Identify which cell holds the provided text, then report its [X, Y] central coordinate. 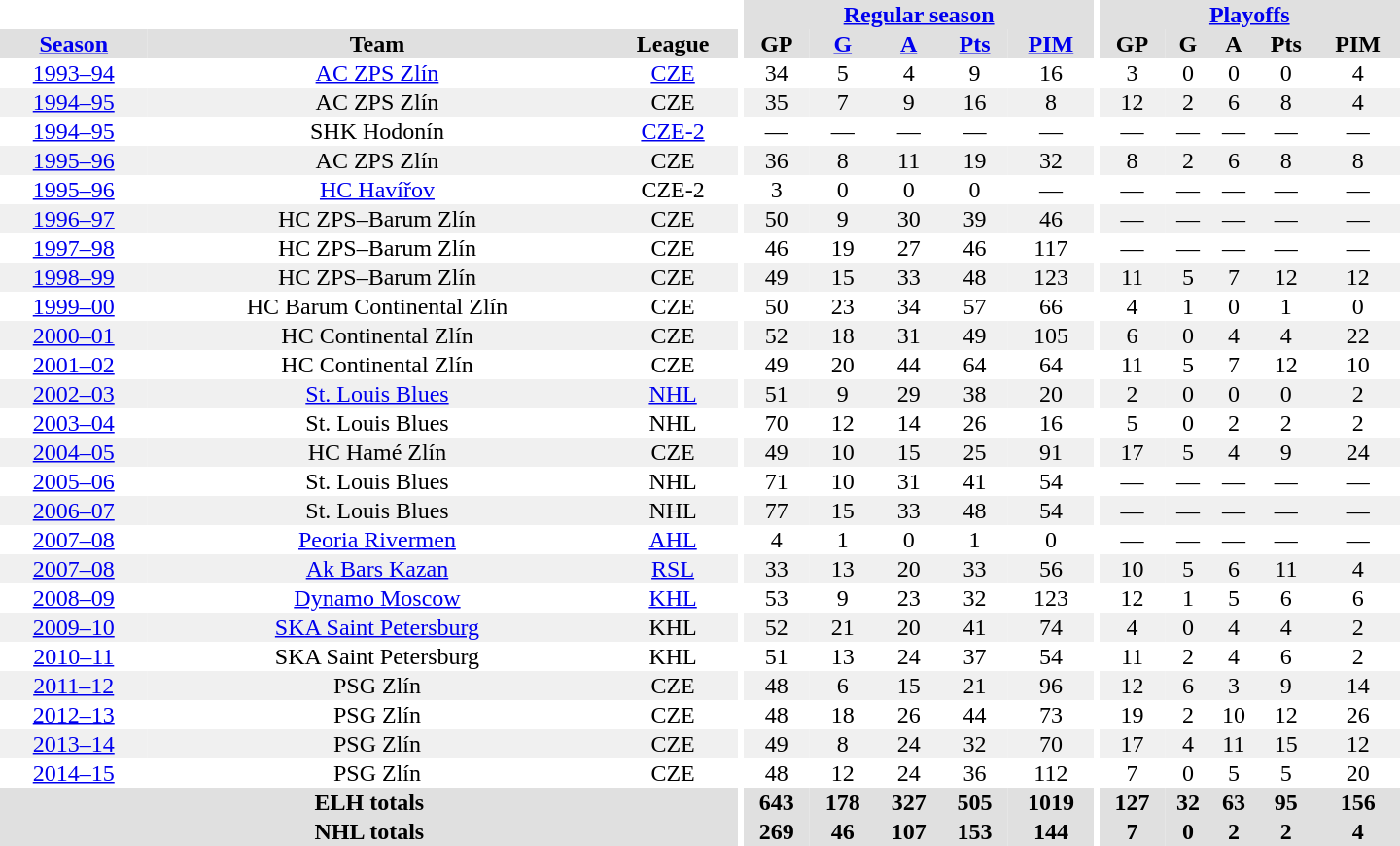
74 [1050, 627]
27 [909, 248]
178 [843, 802]
2008–09 [74, 598]
63 [1233, 802]
Peoria Rivermen [377, 540]
2002–03 [74, 394]
ELH totals [369, 802]
2010–11 [74, 656]
117 [1050, 248]
25 [975, 452]
Season [74, 44]
1993–94 [74, 73]
HC Barum Continental Zlín [377, 306]
2011–12 [74, 686]
2012–13 [74, 715]
38 [975, 394]
77 [777, 511]
35 [777, 102]
2000–01 [74, 335]
144 [1050, 831]
22 [1357, 335]
Team [377, 44]
League [673, 44]
2013–14 [74, 744]
37 [975, 656]
56 [1050, 569]
127 [1133, 802]
AHL [673, 540]
2005–06 [74, 481]
156 [1357, 802]
SHK Hodonín [377, 131]
105 [1050, 335]
1997–98 [74, 248]
2009–10 [74, 627]
66 [1050, 306]
Ak Bars Kazan [377, 569]
1999–00 [74, 306]
NHL totals [369, 831]
153 [975, 831]
2006–07 [74, 511]
96 [1050, 686]
57 [975, 306]
RSL [673, 569]
1996–97 [74, 219]
HC Havířov [377, 190]
53 [777, 598]
Dynamo Moscow [377, 598]
327 [909, 802]
2001–02 [74, 365]
2014–15 [74, 773]
1998–99 [74, 277]
1019 [1050, 802]
Regular season [919, 15]
29 [909, 394]
2003–04 [74, 423]
HC Hamé Zlín [377, 452]
643 [777, 802]
91 [1050, 452]
30 [909, 219]
2004–05 [74, 452]
112 [1050, 773]
95 [1285, 802]
269 [777, 831]
71 [777, 481]
73 [1050, 715]
Playoffs [1250, 15]
505 [975, 802]
39 [975, 219]
107 [909, 831]
